Locate the cell with the specified text and output its [x, y] center coordinate. 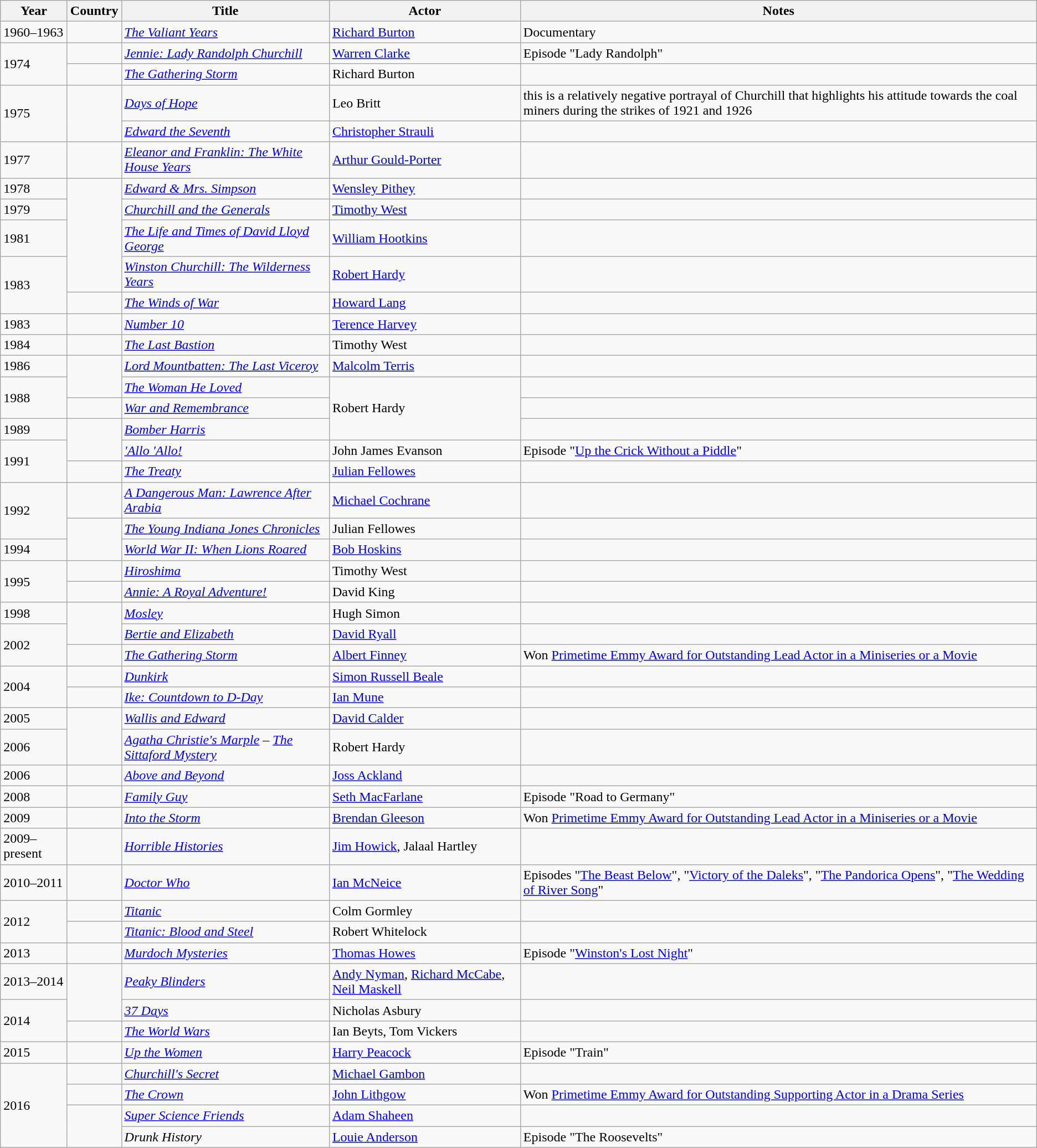
Howard Lang [424, 303]
Days of Hope [225, 103]
'Allo 'Allo! [225, 450]
Titanic: Blood and Steel [225, 932]
Into the Storm [225, 818]
The Woman He Loved [225, 387]
The Valiant Years [225, 32]
Number 10 [225, 324]
Arthur Gould-Porter [424, 160]
Up the Women [225, 1052]
Horrible Histories [225, 847]
Winston Churchill: The Wilderness Years [225, 274]
1978 [34, 188]
1975 [34, 113]
Hugh Simon [424, 613]
The Last Bastion [225, 345]
Country [94, 11]
The Life and Times of David Lloyd George [225, 238]
Annie: A Royal Adventure! [225, 592]
John Lithgow [424, 1095]
Episodes "The Beast Below", "Victory of the Daleks", "The Pandorica Opens", "The Wedding of River Song" [778, 882]
37 Days [225, 1010]
David Ryall [424, 634]
2005 [34, 719]
Agatha Christie's Marple – The Sittaford Mystery [225, 747]
Ike: Countdown to D-Day [225, 698]
Colm Gormley [424, 911]
Andy Nyman, Richard McCabe, Neil Maskell [424, 982]
1981 [34, 238]
1988 [34, 398]
Documentary [778, 32]
Hiroshima [225, 571]
Adam Shaheen [424, 1116]
Malcolm Terris [424, 366]
Louie Anderson [424, 1137]
Jennie: Lady Randolph Churchill [225, 53]
Edward the Seventh [225, 131]
Peaky Blinders [225, 982]
Episode "Up the Crick Without a Piddle" [778, 450]
Drunk History [225, 1137]
John James Evanson [424, 450]
Episode "Train" [778, 1052]
Bertie and Elizabeth [225, 634]
Churchill and the Generals [225, 209]
Nicholas Asbury [424, 1010]
1974 [34, 64]
Thomas Howes [424, 953]
Above and Beyond [225, 776]
1998 [34, 613]
Titanic [225, 911]
David King [424, 592]
Albert Finney [424, 655]
Robert Whitelock [424, 932]
1986 [34, 366]
The Young Indiana Jones Chronicles [225, 529]
2002 [34, 644]
2012 [34, 921]
Jim Howick, Jalaal Hartley [424, 847]
2009 [34, 818]
Christopher Strauli [424, 131]
2016 [34, 1105]
2010–2011 [34, 882]
Episode "The Roosevelts" [778, 1137]
Episode "Road to Germany" [778, 797]
2013–2014 [34, 982]
2013 [34, 953]
1960–1963 [34, 32]
2015 [34, 1052]
1977 [34, 160]
Ian McNeice [424, 882]
The Winds of War [225, 303]
2008 [34, 797]
Seth MacFarlane [424, 797]
Dunkirk [225, 676]
Doctor Who [225, 882]
1991 [34, 461]
David Calder [424, 719]
Family Guy [225, 797]
Bomber Harris [225, 429]
Michael Cochrane [424, 500]
Ian Beyts, Tom Vickers [424, 1031]
Churchill's Secret [225, 1073]
Leo Britt [424, 103]
Joss Ackland [424, 776]
World War II: When Lions Roared [225, 550]
Ian Mune [424, 698]
1992 [34, 511]
Title [225, 11]
Mosley [225, 613]
Edward & Mrs. Simpson [225, 188]
1984 [34, 345]
War and Remembrance [225, 408]
A Dangerous Man: Lawrence After Arabia [225, 500]
1994 [34, 550]
1995 [34, 581]
Harry Peacock [424, 1052]
Episode "Winston's Lost Night" [778, 953]
Wallis and Edward [225, 719]
Brendan Gleeson [424, 818]
The World Wars [225, 1031]
Lord Mountbatten: The Last Viceroy [225, 366]
The Crown [225, 1095]
Warren Clarke [424, 53]
Super Science Friends [225, 1116]
Murdoch Mysteries [225, 953]
Episode "Lady Randolph" [778, 53]
Bob Hoskins [424, 550]
Wensley Pithey [424, 188]
The Treaty [225, 471]
Notes [778, 11]
Simon Russell Beale [424, 676]
this is a relatively negative portrayal of Churchill that highlights his attitude towards the coal miners during the strikes of 1921 and 1926 [778, 103]
Michael Gambon [424, 1073]
Year [34, 11]
William Hootkins [424, 238]
1989 [34, 429]
Eleanor and Franklin: The White House Years [225, 160]
2009–present [34, 847]
2014 [34, 1021]
Terence Harvey [424, 324]
1979 [34, 209]
Won Primetime Emmy Award for Outstanding Supporting Actor in a Drama Series [778, 1095]
2004 [34, 687]
Actor [424, 11]
